Return the [x, y] coordinate for the center point of the cell that contains the specified text.  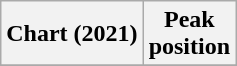
Peakposition [189, 34]
Chart (2021) [72, 34]
